Provide the (x, y) coordinate of the cell's center where the given text is located.  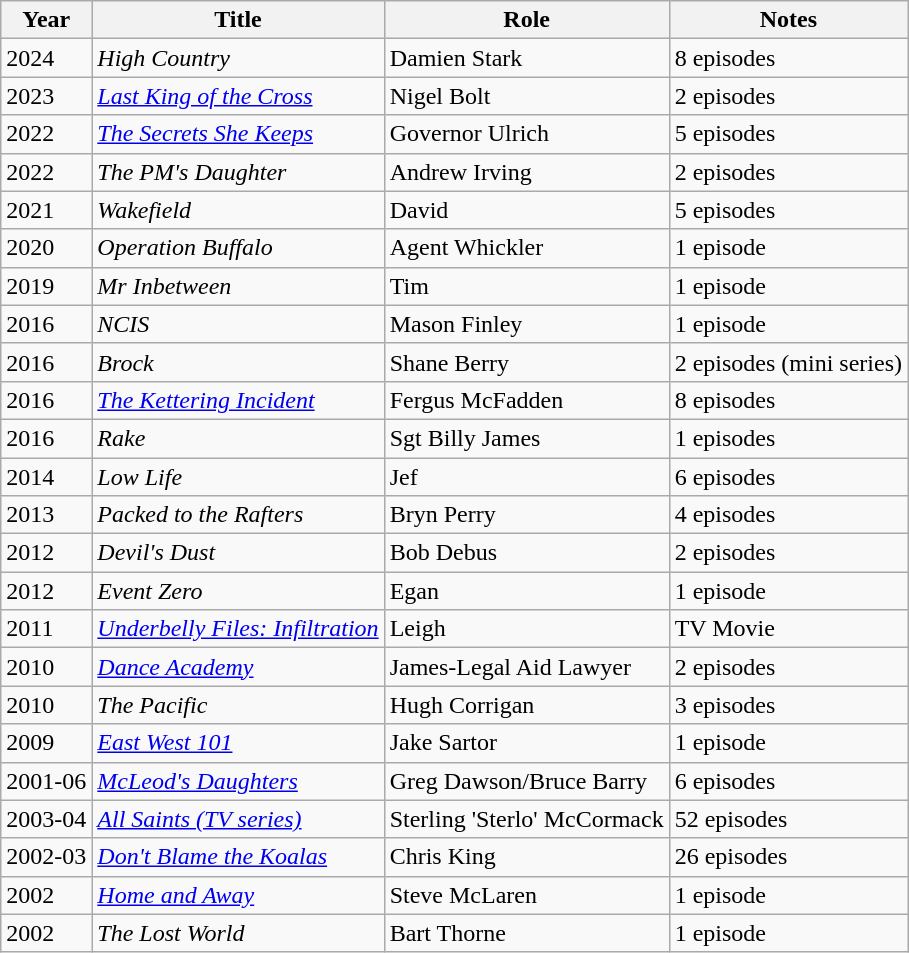
Shane Berry (526, 362)
Agent Whickler (526, 248)
Dance Academy (238, 667)
2003-04 (46, 819)
Year (46, 20)
2 episodes (mini series) (788, 362)
The Kettering Incident (238, 400)
2023 (46, 96)
Steve McLaren (526, 895)
Nigel Bolt (526, 96)
3 episodes (788, 705)
David (526, 210)
Mr Inbetween (238, 286)
The Secrets She Keeps (238, 134)
Don't Blame the Koalas (238, 857)
Sterling 'Sterlo' McCormack (526, 819)
Packed to the Rafters (238, 515)
All Saints (TV series) (238, 819)
2021 (46, 210)
26 episodes (788, 857)
4 episodes (788, 515)
Governor Ulrich (526, 134)
Egan (526, 591)
Bryn Perry (526, 515)
2019 (46, 286)
Leigh (526, 629)
Home and Away (238, 895)
The Lost World (238, 933)
Low Life (238, 477)
2001-06 (46, 781)
Wakefield (238, 210)
Bart Thorne (526, 933)
Sgt Billy James (526, 438)
East West 101 (238, 743)
Andrew Irving (526, 172)
2020 (46, 248)
Hugh Corrigan (526, 705)
2011 (46, 629)
Greg Dawson/Bruce Barry (526, 781)
Event Zero (238, 591)
2002-03 (46, 857)
Underbelly Files: Infiltration (238, 629)
Rake (238, 438)
Jef (526, 477)
High Country (238, 58)
James-Legal Aid Lawyer (526, 667)
TV Movie (788, 629)
NCIS (238, 324)
Damien Stark (526, 58)
2024 (46, 58)
The PM's Daughter (238, 172)
Devil's Dust (238, 553)
The Pacific (238, 705)
Notes (788, 20)
Brock (238, 362)
Operation Buffalo (238, 248)
52 episodes (788, 819)
Bob Debus (526, 553)
Last King of the Cross (238, 96)
McLeod's Daughters (238, 781)
Chris King (526, 857)
Fergus McFadden (526, 400)
2009 (46, 743)
Tim (526, 286)
2014 (46, 477)
Jake Sartor (526, 743)
Role (526, 20)
2013 (46, 515)
Mason Finley (526, 324)
Title (238, 20)
1 episodes (788, 438)
